Search for the cell housing the specified text and yield its (X, Y) center coordinate. 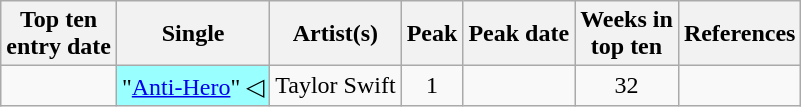
References (740, 34)
Peak (432, 34)
Top tenentry date (59, 34)
32 (627, 86)
1 (432, 86)
Peak date (519, 34)
Single (192, 34)
"Anti-Hero" ◁ (192, 86)
Taylor Swift (336, 86)
Artist(s) (336, 34)
Weeks intop ten (627, 34)
